Identify which cell holds the provided text, then report its (X, Y) central coordinate. 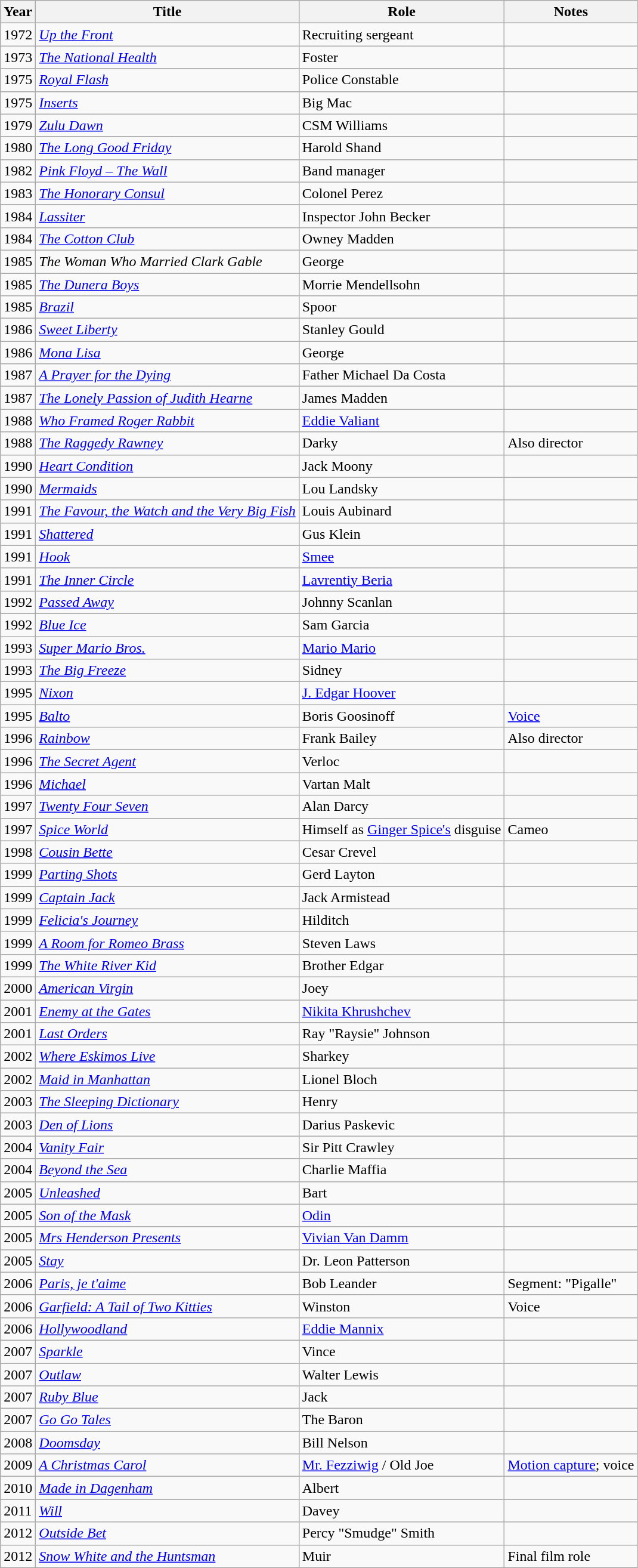
Up the Front (167, 35)
1983 (18, 193)
Enemy at the Gates (167, 1011)
Garfield: A Tail of Two Kitties (167, 1306)
Captain Jack (167, 897)
Jack (402, 1397)
Go Go Tales (167, 1420)
Charlie Maffia (402, 1170)
Super Mario Bros. (167, 647)
Last Orders (167, 1034)
Vanity Fair (167, 1147)
Twenty Four Seven (167, 807)
The Inner Circle (167, 579)
CSM Williams (402, 125)
Cesar Crevel (402, 852)
Inserts (167, 103)
The Dunera Boys (167, 285)
Year (18, 12)
Made in Dagenham (167, 1488)
The Raggedy Rawney (167, 443)
The Big Freeze (167, 671)
Den of Lions (167, 1125)
Maid in Manhattan (167, 1079)
Police Constable (402, 80)
Louis Aubinard (402, 511)
2008 (18, 1443)
Verloc (402, 761)
Royal Flash (167, 80)
Nixon (167, 693)
The National Health (167, 57)
2010 (18, 1488)
Owney Madden (402, 239)
1972 (18, 35)
Doomsday (167, 1443)
Mr. Fezziwig / Old Joe (402, 1465)
Sir Pitt Crawley (402, 1147)
Unleashed (167, 1193)
Walter Lewis (402, 1374)
Jack Moony (402, 466)
Ray "Raysie" Johnson (402, 1034)
Heart Condition (167, 466)
Michael (167, 784)
Passed Away (167, 602)
The White River Kid (167, 965)
Blue Ice (167, 625)
A Christmas Carol (167, 1465)
Mrs Henderson Presents (167, 1238)
Winston (402, 1306)
Shattered (167, 534)
Outside Bet (167, 1533)
The Cotton Club (167, 239)
Mermaids (167, 489)
Ruby Blue (167, 1397)
Davey (402, 1511)
Stay (167, 1261)
Segment: "Pigalle" (571, 1283)
Foster (402, 57)
Joey (402, 988)
Jack Armistead (402, 897)
Percy "Smudge" Smith (402, 1533)
1980 (18, 148)
Inspector John Becker (402, 216)
Hook (167, 557)
1973 (18, 57)
Sharkey (402, 1057)
Bob Leander (402, 1283)
Zulu Dawn (167, 125)
Outlaw (167, 1374)
Lassiter (167, 216)
Alan Darcy (402, 807)
Snow White and the Huntsman (167, 1556)
Big Mac (402, 103)
Hollywoodland (167, 1329)
Role (402, 12)
Gerd Layton (402, 875)
Dr. Leon Patterson (402, 1261)
The Baron (402, 1420)
Steven Laws (402, 943)
Albert (402, 1488)
Balto (167, 716)
Odin (402, 1215)
The Woman Who Married Clark Gable (167, 261)
A Prayer for the Dying (167, 375)
Paris, je t'aime (167, 1283)
Cameo (571, 829)
Motion capture; voice (571, 1465)
Title (167, 12)
J. Edgar Hoover (402, 693)
The Favour, the Watch and the Very Big Fish (167, 511)
Will (167, 1511)
Vartan Malt (402, 784)
The Honorary Consul (167, 193)
Smee (402, 557)
Johnny Scanlan (402, 602)
Band manager (402, 171)
American Virgin (167, 988)
Sidney (402, 671)
Frank Bailey (402, 739)
2009 (18, 1465)
The Lonely Passion of Judith Hearne (167, 398)
Spice World (167, 829)
Mario Mario (402, 647)
Brazil (167, 307)
Vivian Van Damm (402, 1238)
Lavrentiy Beria (402, 579)
Notes (571, 12)
Pink Floyd – The Wall (167, 171)
James Madden (402, 398)
2000 (18, 988)
2011 (18, 1511)
Son of the Mask (167, 1215)
Sweet Liberty (167, 330)
Recruiting sergeant (402, 35)
Brother Edgar (402, 965)
Bart (402, 1193)
Rainbow (167, 739)
Eddie Mannix (402, 1329)
Cousin Bette (167, 852)
Lionel Bloch (402, 1079)
The Long Good Friday (167, 148)
Boris Goosinoff (402, 716)
Nikita Khrushchev (402, 1011)
Muir (402, 1556)
Final film role (571, 1556)
1982 (18, 171)
Darky (402, 443)
Hilditch (402, 920)
Bill Nelson (402, 1443)
The Secret Agent (167, 761)
Lou Landsky (402, 489)
Morrie Mendellsohn (402, 285)
Eddie Valiant (402, 421)
Beyond the Sea (167, 1170)
1998 (18, 852)
Gus Klein (402, 534)
Stanley Gould (402, 330)
Sam Garcia (402, 625)
1979 (18, 125)
Felicia's Journey (167, 920)
Parting Shots (167, 875)
Spoor (402, 307)
A Room for Romeo Brass (167, 943)
Father Michael Da Costa (402, 375)
Colonel Perez (402, 193)
Himself as Ginger Spice's disguise (402, 829)
Where Eskimos Live (167, 1057)
The Sleeping Dictionary (167, 1102)
Darius Paskevic (402, 1125)
Sparkle (167, 1351)
Who Framed Roger Rabbit (167, 421)
Henry (402, 1102)
Vince (402, 1351)
Mona Lisa (167, 353)
Harold Shand (402, 148)
